Detect which cell encompasses the target text, then output its [X, Y] center coordinate. 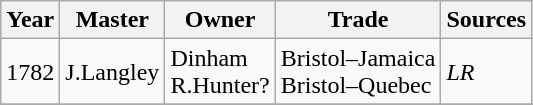
J.Langley [112, 72]
Owner [220, 20]
Trade [358, 20]
DinhamR.Hunter? [220, 72]
Bristol–JamaicaBristol–Quebec [358, 72]
LR [486, 72]
Year [30, 20]
Master [112, 20]
Sources [486, 20]
1782 [30, 72]
